Locate the cell with the specified text and output its (X, Y) center coordinate. 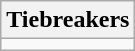
Tiebreakers (68, 20)
